Detect which cell encompasses the target text, then output its (x, y) center coordinate. 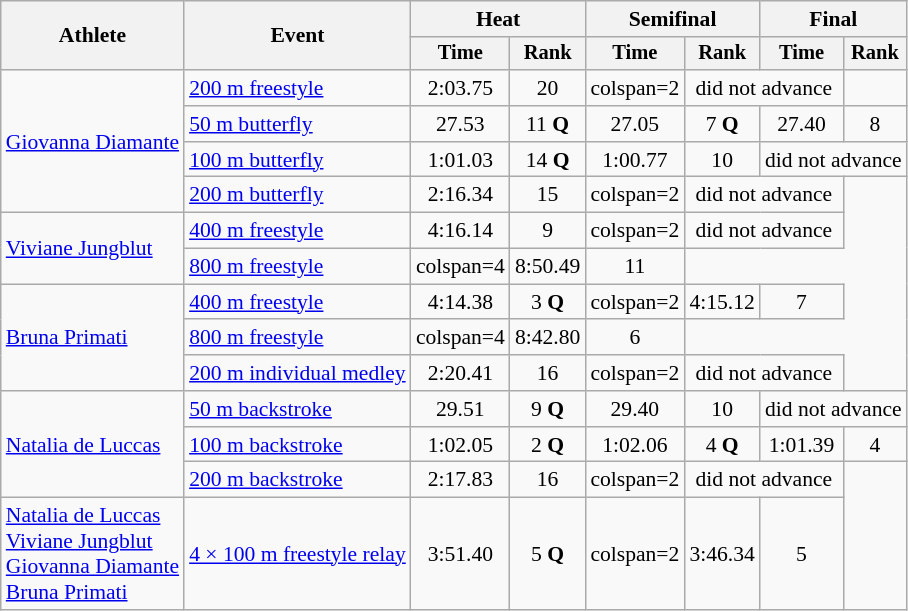
Bruna Primati (92, 338)
29.51 (460, 409)
14 Q (548, 160)
11 Q (548, 124)
2 Q (548, 445)
11 (634, 267)
1:02.06 (634, 445)
4 × 100 m freestyle relay (298, 554)
6 (634, 338)
Final (834, 19)
8 (875, 124)
Event (298, 36)
Athlete (92, 36)
4 Q (722, 445)
Natalia de LuccasViviane JungblutGiovanna DiamanteBruna Primati (92, 554)
7 (802, 302)
27.53 (460, 124)
1:02.05 (460, 445)
2:03.75 (460, 88)
29.40 (634, 409)
2:16.34 (460, 195)
4:15.12 (722, 302)
20 (548, 88)
100 m butterfly (298, 160)
15 (548, 195)
7 Q (722, 124)
8:42.80 (548, 338)
50 m butterfly (298, 124)
Viviane Jungblut (92, 248)
9 Q (548, 409)
200 m backstroke (298, 480)
Giovanna Diamante (92, 141)
50 m backstroke (298, 409)
Heat (498, 19)
8:50.49 (548, 267)
1:01.03 (460, 160)
100 m backstroke (298, 445)
3 Q (548, 302)
4:14.38 (460, 302)
1:00.77 (634, 160)
5 (802, 554)
9 (548, 231)
4:16.14 (460, 231)
200 m individual medley (298, 373)
5 Q (548, 554)
200 m freestyle (298, 88)
1:01.39 (802, 445)
200 m butterfly (298, 195)
Semifinal (672, 19)
2:17.83 (460, 480)
27.40 (802, 124)
Natalia de Luccas (92, 444)
2:20.41 (460, 373)
27.05 (634, 124)
3:46.34 (722, 554)
4 (875, 445)
3:51.40 (460, 554)
